Detect which cell encompasses the target text, then output its [X, Y] center coordinate. 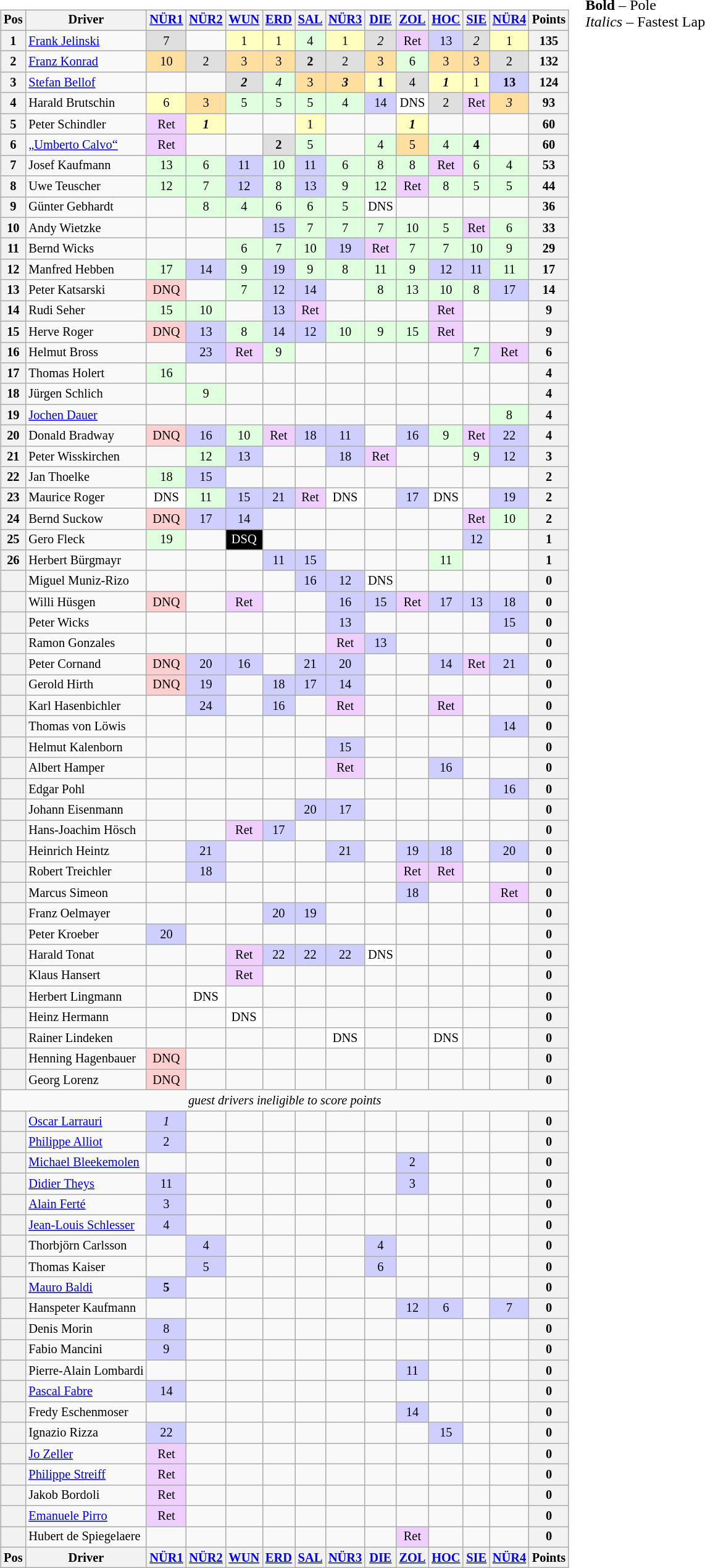
Philippe Alliot [86, 1142]
Donald Bradway [86, 436]
Pierre-Alain Lombardi [86, 1370]
Peter Katsarski [86, 290]
Hubert de Spiegelaere [86, 1537]
Peter Kroeber [86, 935]
Henning Hagenbauer [86, 1059]
Peter Cornand [86, 664]
Thomas von Löwis [86, 727]
Fabio Mancini [86, 1350]
Jo Zeller [86, 1454]
Andy Wietzke [86, 228]
Stefan Bellof [86, 83]
Harald Tonat [86, 955]
Georg Lorenz [86, 1080]
Rainer Lindeken [86, 1038]
Philippe Streiff [86, 1475]
26 [13, 561]
Herve Roger [86, 332]
93 [549, 103]
Josef Kaufmann [86, 165]
Karl Hasenbichler [86, 706]
Peter Wicks [86, 623]
Heinrich Heintz [86, 851]
Franz Oelmayer [86, 914]
Gero Fleck [86, 540]
36 [549, 207]
Uwe Teuscher [86, 186]
Klaus Hansert [86, 976]
Frank Jelinski [86, 41]
Hans-Joachim Hösch [86, 830]
Pascal Fabre [86, 1391]
Denis Morin [86, 1329]
Peter Wisskirchen [86, 456]
Ramon Gonzales [86, 643]
25 [13, 540]
44 [549, 186]
Emanuele Pirro [86, 1516]
Günter Gebhardt [86, 207]
Albert Hamper [86, 768]
33 [549, 228]
Bernd Wicks [86, 249]
guest drivers ineligible to score points [285, 1101]
Maurice Roger [86, 498]
Jan Thoelke [86, 477]
Heinz Hermann [86, 1017]
Herbert Lingmann [86, 996]
Didier Theys [86, 1183]
Ignazio Rizza [86, 1433]
Harald Brutschin [86, 103]
132 [549, 62]
Fredy Eschenmoser [86, 1412]
Rudi Seher [86, 311]
Peter Schindler [86, 124]
Marcus Simeon [86, 893]
Alain Ferté [86, 1204]
Bernd Suckow [86, 519]
„Umberto Calvo“ [86, 145]
53 [549, 165]
Oscar Larrauri [86, 1121]
29 [549, 249]
Michael Bleekemolen [86, 1163]
Thomas Holert [86, 373]
Willi Hüsgen [86, 602]
Manfred Hebben [86, 270]
Helmut Kalenborn [86, 748]
Jochen Dauer [86, 415]
124 [549, 83]
Jürgen Schlich [86, 394]
Robert Treichler [86, 872]
Johann Eisenmann [86, 810]
DSQ [244, 540]
Hanspeter Kaufmann [86, 1308]
Herbert Bürgmayr [86, 561]
135 [549, 41]
Helmut Bross [86, 352]
Gerold Hirth [86, 685]
Jakob Bordoli [86, 1495]
Mauro Baldi [86, 1288]
Miguel Muniz-Rizo [86, 581]
Franz Konrad [86, 62]
Jean-Louis Schlesser [86, 1225]
Edgar Pohl [86, 789]
Thomas Kaiser [86, 1267]
Thorbjörn Carlsson [86, 1246]
